Pinpoint the cell where the given text exists, returning its (x, y) midpoint coordinate. 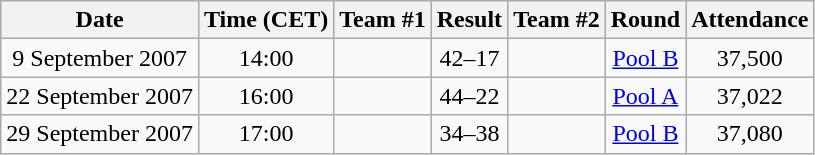
Round (645, 20)
Attendance (750, 20)
Time (CET) (266, 20)
16:00 (266, 96)
9 September 2007 (100, 58)
14:00 (266, 58)
34–38 (469, 134)
22 September 2007 (100, 96)
37,022 (750, 96)
Date (100, 20)
37,500 (750, 58)
Team #1 (383, 20)
37,080 (750, 134)
Team #2 (557, 20)
42–17 (469, 58)
Result (469, 20)
44–22 (469, 96)
17:00 (266, 134)
Pool A (645, 96)
29 September 2007 (100, 134)
